Detect which cell encompasses the target text, then output its [x, y] center coordinate. 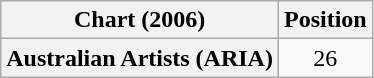
Australian Artists (ARIA) [140, 58]
Chart (2006) [140, 20]
Position [325, 20]
26 [325, 58]
